Output the (X, Y) coordinate of the center of the cell containing the given text.  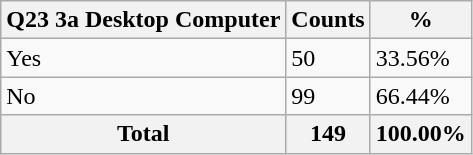
50 (328, 58)
Counts (328, 20)
100.00% (420, 134)
% (420, 20)
No (144, 96)
Yes (144, 58)
149 (328, 134)
Q23 3a Desktop Computer (144, 20)
99 (328, 96)
33.56% (420, 58)
Total (144, 134)
66.44% (420, 96)
